Extract the [x, y] coordinate from the center of the cell holding the provided text.  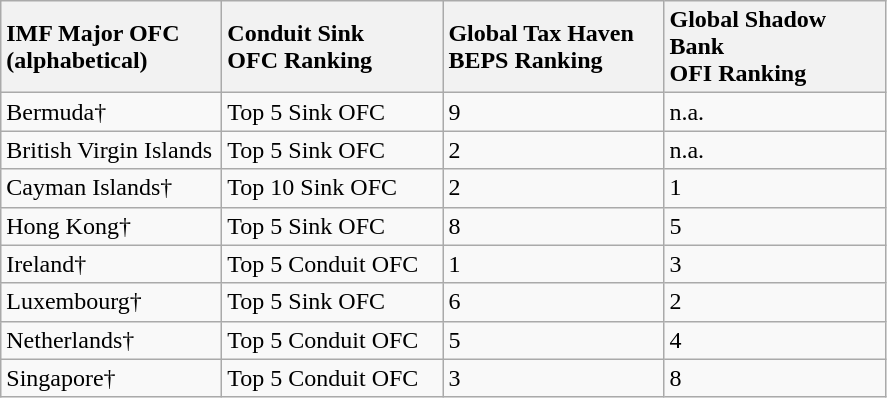
Ireland† [112, 264]
British Virgin Islands [112, 150]
Top 10 Sink OFC [332, 188]
Bermuda† [112, 112]
6 [554, 302]
9 [554, 112]
Singapore† [112, 378]
4 [774, 340]
Netherlands† [112, 340]
Luxembourg† [112, 302]
Cayman Islands† [112, 188]
Global Tax HavenBEPS Ranking [554, 47]
IMF Major OFC (alphabetical) [112, 47]
Global Shadow BankOFI Ranking [774, 47]
Conduit SinkOFC Ranking [332, 47]
Hong Kong† [112, 226]
